Return the [X, Y] coordinate for the center point of the cell that contains the specified text.  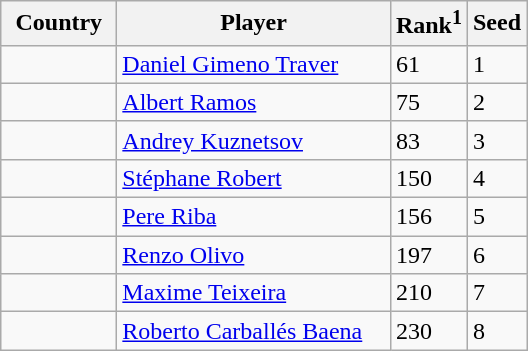
7 [496, 293]
Daniel Gimeno Traver [254, 64]
Pere Riba [254, 217]
3 [496, 140]
Rank1 [428, 24]
197 [428, 255]
230 [428, 331]
Maxime Teixeira [254, 293]
150 [428, 178]
Renzo Olivo [254, 255]
Player [254, 24]
4 [496, 178]
Roberto Carballés Baena [254, 331]
83 [428, 140]
Stéphane Robert [254, 178]
Albert Ramos [254, 102]
210 [428, 293]
1 [496, 64]
75 [428, 102]
6 [496, 255]
Andrey Kuznetsov [254, 140]
8 [496, 331]
Country [59, 24]
61 [428, 64]
156 [428, 217]
2 [496, 102]
Seed [496, 24]
5 [496, 217]
